Capture the cell that displays the provided text and extract its [x, y] central coordinate. 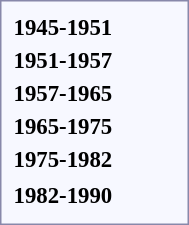
1982-1990 [63, 195]
1957-1965 [63, 93]
1945-1951 [63, 27]
1975-1982 [63, 159]
1951-1957 [63, 60]
1965-1975 [63, 126]
